Return the [X, Y] coordinate for the center point of the cell that contains the specified text.  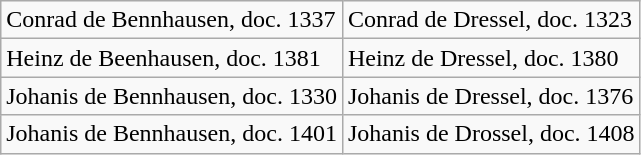
Johanis de Drossel, doc. 1408 [491, 134]
Conrad de Bennhausen, doc. 1337 [172, 20]
Conrad de Dressel, doc. 1323 [491, 20]
Johanis de Bennhausen, doc. 1330 [172, 96]
Heinz de Dressel, doc. 1380 [491, 58]
Johanis de Bennhausen, doc. 1401 [172, 134]
Johanis de Dressel, doc. 1376 [491, 96]
Heinz de Beenhausen, doc. 1381 [172, 58]
